Return (X, Y) of the center of cell containing provided text 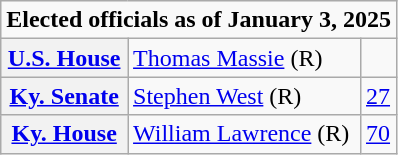
U.S. House (64, 58)
Stephen West (R) (244, 96)
Thomas Massie (R) (244, 58)
70 (378, 134)
Ky. Senate (64, 96)
Ky. House (64, 134)
Elected officials as of January 3, 2025 (199, 20)
William Lawrence (R) (244, 134)
27 (378, 96)
